From the cell containing the given text, extract its center point as [X, Y] coordinate. 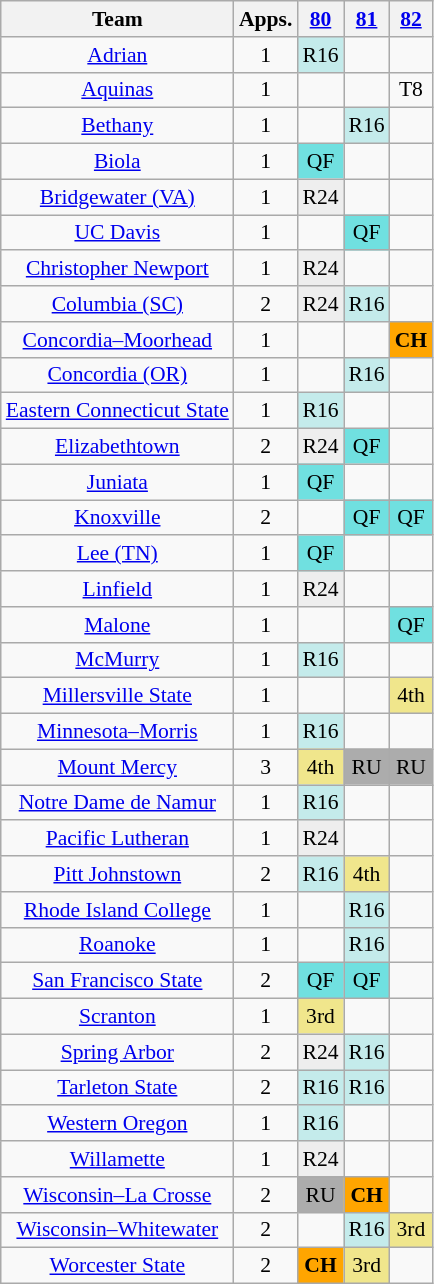
Roanoke [118, 945]
Apps. [266, 19]
81 [367, 19]
Eastern Connecticut State [118, 411]
Notre Dame de Namur [118, 803]
Malone [118, 625]
Aquinas [118, 90]
Knoxville [118, 518]
Pitt Johnstown [118, 874]
Adrian [118, 55]
Bethany [118, 126]
Concordia (OR) [118, 375]
80 [320, 19]
3 [266, 767]
UC Davis [118, 233]
Western Oregon [118, 1124]
Tarleton State [118, 1088]
Pacific Lutheran [118, 839]
Scranton [118, 1017]
Wisconsin–Whitewater [118, 1230]
Biola [118, 162]
Elizabethtown [118, 447]
Christopher Newport [118, 269]
T8 [412, 90]
Juniata [118, 482]
Willamette [118, 1159]
Linfield [118, 589]
McMurry [118, 660]
Bridgewater (VA) [118, 197]
San Francisco State [118, 981]
Rhode Island College [118, 910]
Team [118, 19]
82 [412, 19]
Lee (TN) [118, 554]
Concordia–Moorhead [118, 340]
Mount Mercy [118, 767]
Spring Arbor [118, 1052]
Minnesota–Morris [118, 732]
Columbia (SC) [118, 304]
Millersville State [118, 696]
Wisconsin–La Crosse [118, 1195]
Worcester State [118, 1266]
